Detect which cell encompasses the target text, then output its [x, y] center coordinate. 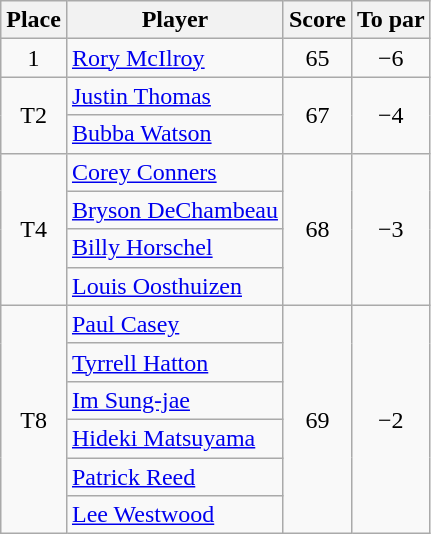
Rory McIlroy [174, 58]
Patrick Reed [174, 477]
T2 [34, 115]
Corey Conners [174, 172]
68 [317, 229]
Score [317, 20]
To par [390, 20]
Bubba Watson [174, 134]
Lee Westwood [174, 515]
69 [317, 419]
−4 [390, 115]
−3 [390, 229]
Bryson DeChambeau [174, 210]
T8 [34, 419]
Paul Casey [174, 324]
Im Sung-jae [174, 400]
Justin Thomas [174, 96]
Player [174, 20]
Hideki Matsuyama [174, 438]
Louis Oosthuizen [174, 286]
T4 [34, 229]
Billy Horschel [174, 248]
Tyrrell Hatton [174, 362]
−2 [390, 419]
65 [317, 58]
1 [34, 58]
67 [317, 115]
−6 [390, 58]
Place [34, 20]
